Scan for the cell matching the given text and deliver its [X, Y] coordinate at center. 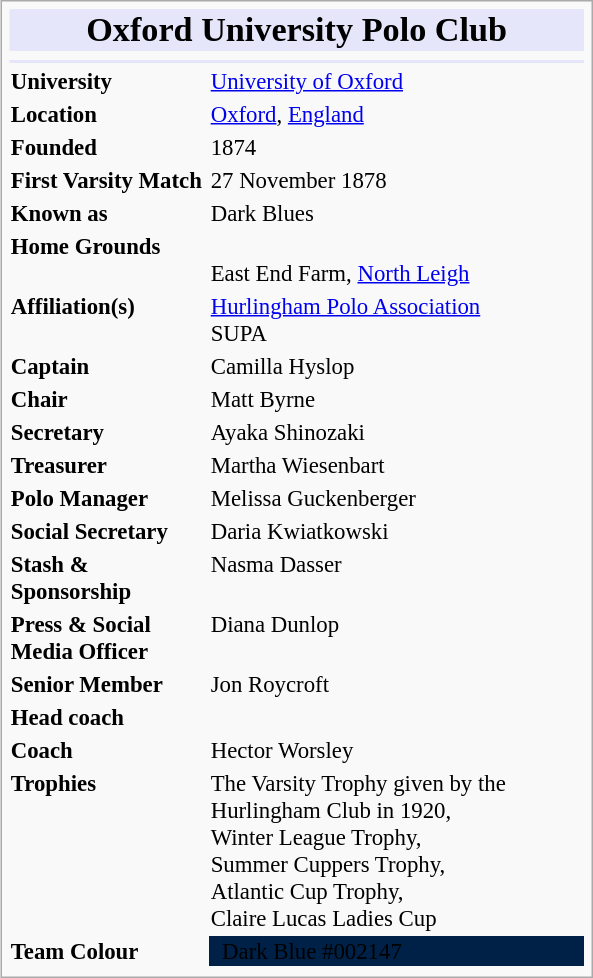
27 November 1878 [396, 180]
Team Colour [108, 951]
East End Farm, North Leigh [396, 260]
Location [108, 114]
Founded [108, 147]
Dark Blues [396, 213]
Press & Social Media Officer [108, 638]
Melissa Guckenberger [396, 498]
Head coach [108, 717]
Martha Wiesenbart [396, 465]
Coach [108, 750]
Oxford, England [396, 114]
Jon Roycroft [396, 684]
Hector Worsley [396, 750]
Dark Blue #002147 [396, 951]
Affiliation(s) [108, 320]
Captain [108, 366]
Home Grounds [108, 260]
Secretary [108, 432]
Known as [108, 213]
University [108, 81]
Social Secretary [108, 531]
Hurlingham Polo Association SUPA [396, 320]
Chair [108, 399]
Treasurer [108, 465]
Diana Dunlop [396, 638]
Daria Kwiatkowski [396, 531]
First Varsity Match [108, 180]
Stash & Sponsorship [108, 578]
Polo Manager [108, 498]
Nasma Dasser [396, 578]
Ayaka Shinozaki [396, 432]
Matt Byrne [396, 399]
University of Oxford [396, 81]
Camilla Hyslop [396, 366]
Oxford University Polo Club [296, 30]
1874 [396, 147]
The Varsity Trophy given by the Hurlingham Club in 1920, Winter League Trophy, Summer Cuppers Trophy, Atlantic Cup Trophy, Claire Lucas Ladies Cup [396, 850]
Trophies [108, 850]
Senior Member [108, 684]
